From the cell containing the given text, extract its center point as [x, y] coordinate. 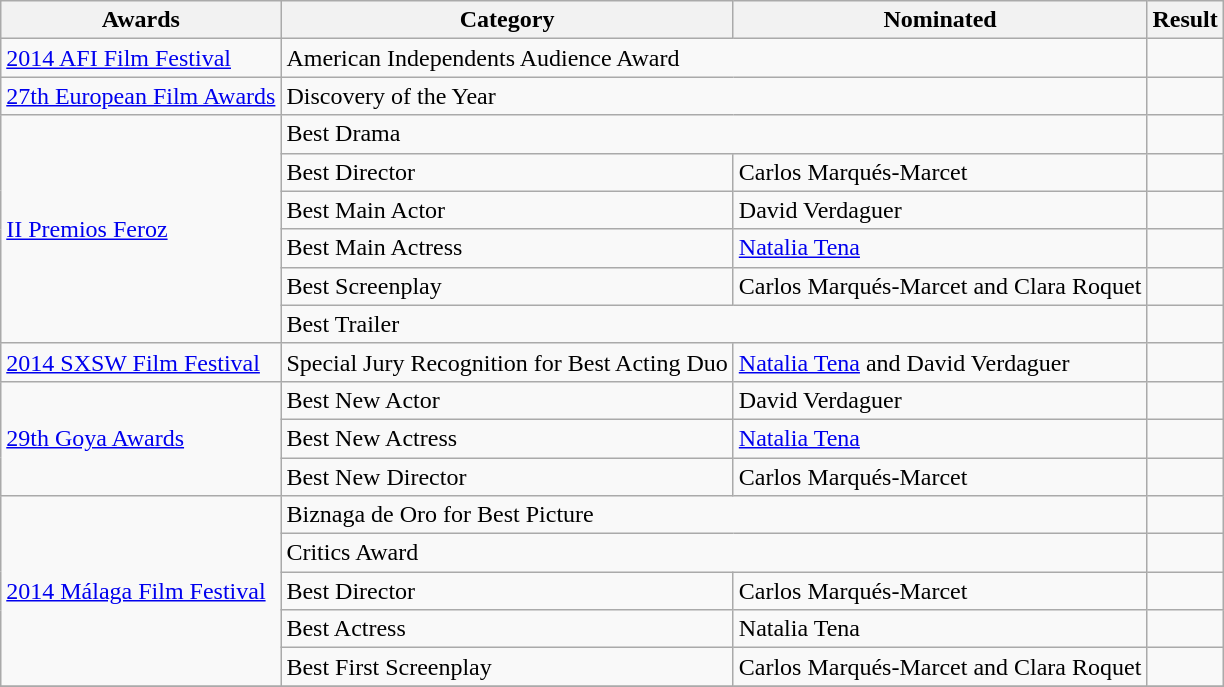
Discovery of the Year [714, 96]
Awards [141, 20]
Best Actress [507, 629]
Best Main Actress [507, 248]
Natalia Tena and David Verdaguer [940, 362]
2014 AFI Film Festival [141, 58]
American Independents Audience Award [714, 58]
Best Trailer [714, 324]
29th Goya Awards [141, 438]
Best New Actress [507, 438]
Best Main Actor [507, 210]
II Premios Feroz [141, 229]
Best First Screenplay [507, 667]
2014 SXSW Film Festival [141, 362]
Best New Director [507, 477]
Biznaga de Oro for Best Picture [714, 515]
Best Drama [714, 134]
Result [1185, 20]
Critics Award [714, 553]
2014 Málaga Film Festival [141, 591]
27th European Film Awards [141, 96]
Nominated [940, 20]
Best New Actor [507, 400]
Special Jury Recognition for Best Acting Duo [507, 362]
Category [507, 20]
Best Screenplay [507, 286]
